Output the [x, y] coordinate of the center of the cell containing the given text.  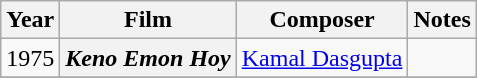
Composer [322, 20]
Notes [442, 20]
Keno Emon Hoy [148, 58]
Film [148, 20]
1975 [30, 58]
Year [30, 20]
Kamal Dasgupta [322, 58]
